Return [x, y] of the center of cell containing provided text 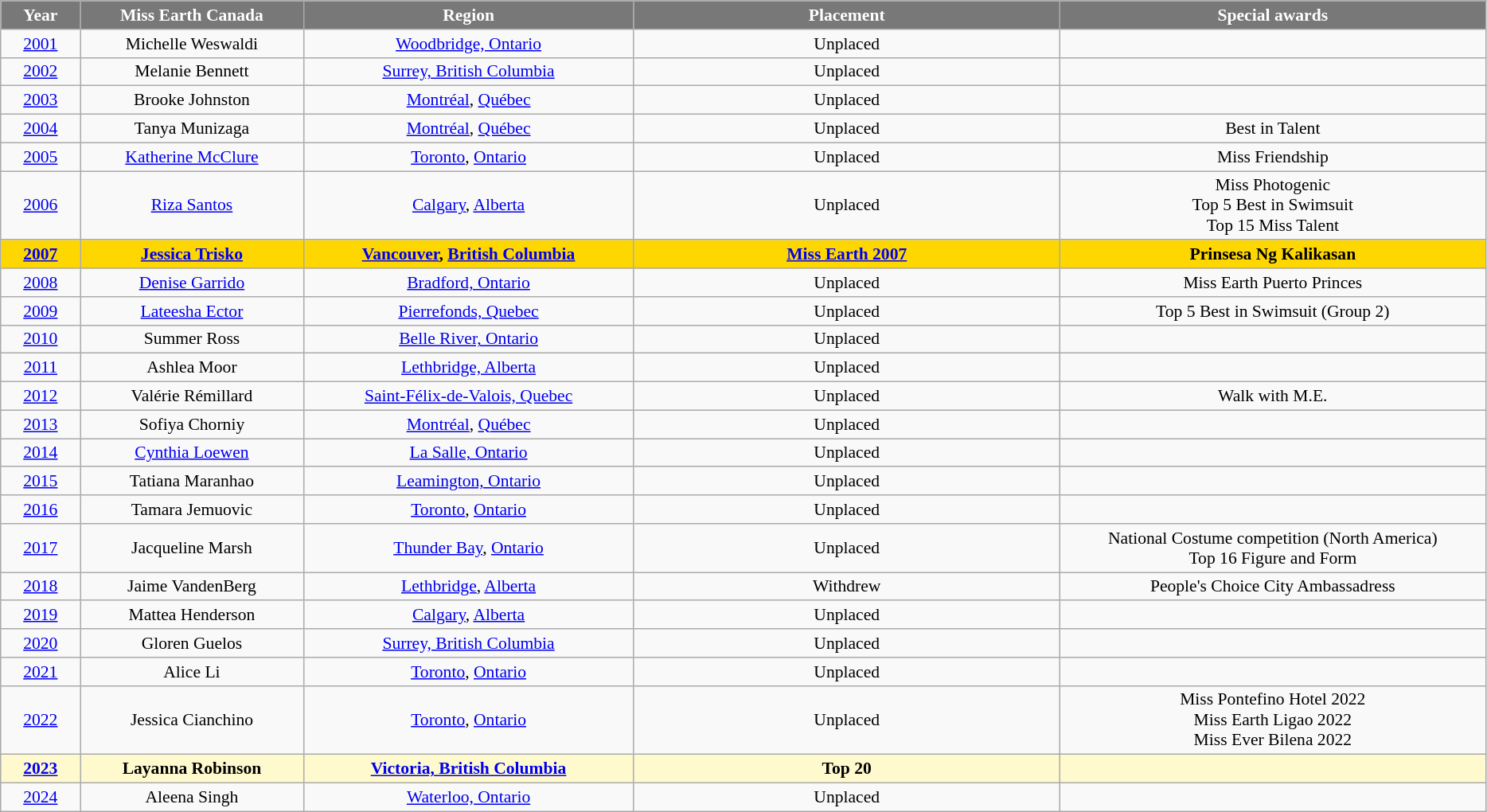
2001 [41, 44]
Region [468, 15]
La Salle, Ontario [468, 453]
2018 [41, 587]
Layanna Robinson [192, 769]
Mattea Henderson [192, 615]
Lateesha Ector [192, 311]
Summer Ross [192, 339]
2023 [41, 769]
Jacqueline Marsh [192, 548]
Saint-Félix-de-Valois, Quebec [468, 396]
2013 [41, 424]
Jaime VandenBerg [192, 587]
Miss Pontefino Hotel 2022 Miss Earth Ligao 2022 Miss Ever Bilena 2022 [1272, 720]
Tatiana Maranhao [192, 482]
Jessica Cianchino [192, 720]
Thunder Bay, Ontario [468, 548]
Katherine McClure [192, 157]
Best in Talent [1272, 129]
Prinsesa Ng Kalikasan [1272, 255]
Walk with M.E. [1272, 396]
2006 [41, 205]
Miss Photogenic Top 5 Best in Swimsuit Top 15 Miss Talent [1272, 205]
Miss Earth Puerto Princes [1272, 283]
Valérie Rémillard [192, 396]
Cynthia Loewen [192, 453]
2007 [41, 255]
Gloren Guelos [192, 643]
Alice Li [192, 672]
Aleena Singh [192, 798]
Pierrefonds, Quebec [468, 311]
People's Choice City Ambassadress [1272, 587]
Waterloo, Ontario [468, 798]
2002 [41, 72]
Michelle Weswaldi [192, 44]
Placement [847, 15]
2021 [41, 672]
2014 [41, 453]
2016 [41, 509]
Vancouver, British Columbia [468, 255]
Miss Friendship [1272, 157]
2020 [41, 643]
2004 [41, 129]
Top 5 Best in Swimsuit (Group 2) [1272, 311]
Ashlea Moor [192, 368]
2017 [41, 548]
2024 [41, 798]
2019 [41, 615]
Victoria, British Columbia [468, 769]
Miss Earth Canada [192, 15]
2005 [41, 157]
2011 [41, 368]
National Costume competition (North America) Top 16 Figure and Form [1272, 548]
2022 [41, 720]
Special awards [1272, 15]
Top 20 [847, 769]
2012 [41, 396]
Year [41, 15]
2003 [41, 100]
Leamington, Ontario [468, 482]
Tamara Jemuovic [192, 509]
Jessica Trisko [192, 255]
Bradford, Ontario [468, 283]
Riza Santos [192, 205]
Belle River, Ontario [468, 339]
Withdrew [847, 587]
2015 [41, 482]
2010 [41, 339]
Woodbridge, Ontario [468, 44]
Miss Earth 2007 [847, 255]
Tanya Munizaga [192, 129]
Denise Garrido [192, 283]
2009 [41, 311]
Sofiya Chorniy [192, 424]
Melanie Bennett [192, 72]
2008 [41, 283]
Brooke Johnston [192, 100]
